Capture the cell that displays the provided text and extract its [X, Y] central coordinate. 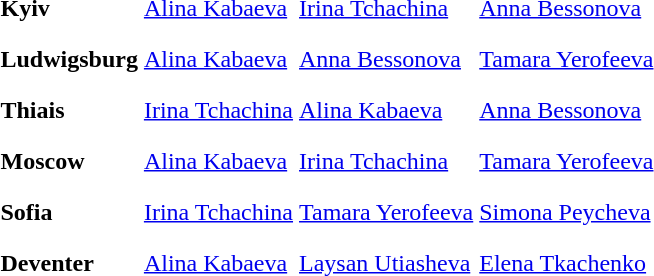
Anna Bessonova [386, 59]
Tamara Yerofeeva [386, 212]
